Find where the given text appears and provide that cell's center as [X, Y] coordinate. 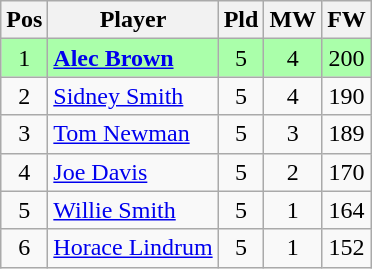
Pld [241, 20]
Pos [24, 20]
FW [347, 20]
Joe Davis [133, 172]
170 [347, 172]
200 [347, 58]
Willie Smith [133, 210]
190 [347, 96]
Alec Brown [133, 58]
152 [347, 248]
189 [347, 134]
6 [24, 248]
Tom Newman [133, 134]
Sidney Smith [133, 96]
164 [347, 210]
MW [293, 20]
Player [133, 20]
Horace Lindrum [133, 248]
